Detect which cell encompasses the target text, then output its (x, y) center coordinate. 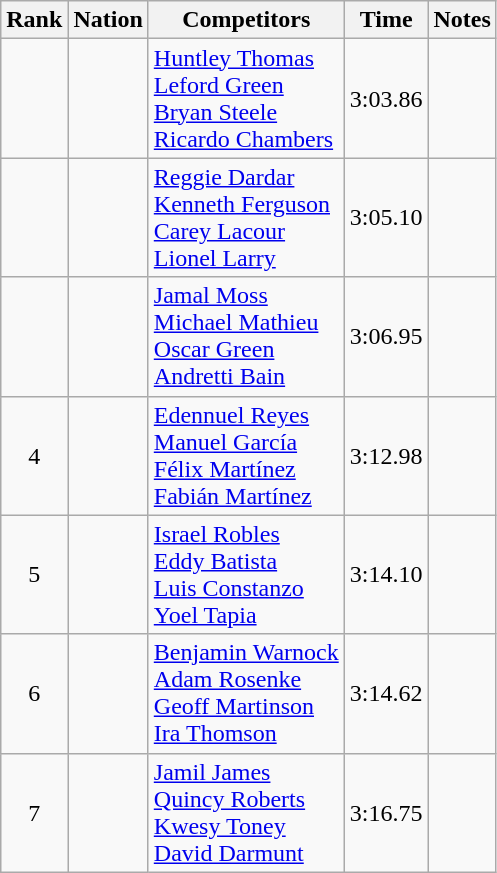
7 (34, 812)
3:14.62 (386, 694)
Competitors (246, 20)
3:12.98 (386, 456)
Nation (108, 20)
Jamil JamesQuincy RobertsKwesy ToneyDavid Darmunt (246, 812)
6 (34, 694)
5 (34, 574)
Reggie DardarKenneth FergusonCarey LacourLionel Larry (246, 218)
3:03.86 (386, 98)
Notes (462, 20)
Rank (34, 20)
3:14.10 (386, 574)
Jamal MossMichael MathieuOscar GreenAndretti Bain (246, 336)
3:06.95 (386, 336)
Israel RoblesEddy BatistaLuis ConstanzoYoel Tapia (246, 574)
Benjamin WarnockAdam RosenkeGeoff MartinsonIra Thomson (246, 694)
Time (386, 20)
Huntley ThomasLeford GreenBryan SteeleRicardo Chambers (246, 98)
3:05.10 (386, 218)
3:16.75 (386, 812)
Edennuel ReyesManuel GarcíaFélix MartínezFabián Martínez (246, 456)
4 (34, 456)
